For the text-containing cell, return its midpoint in (X, Y) coordinate format. 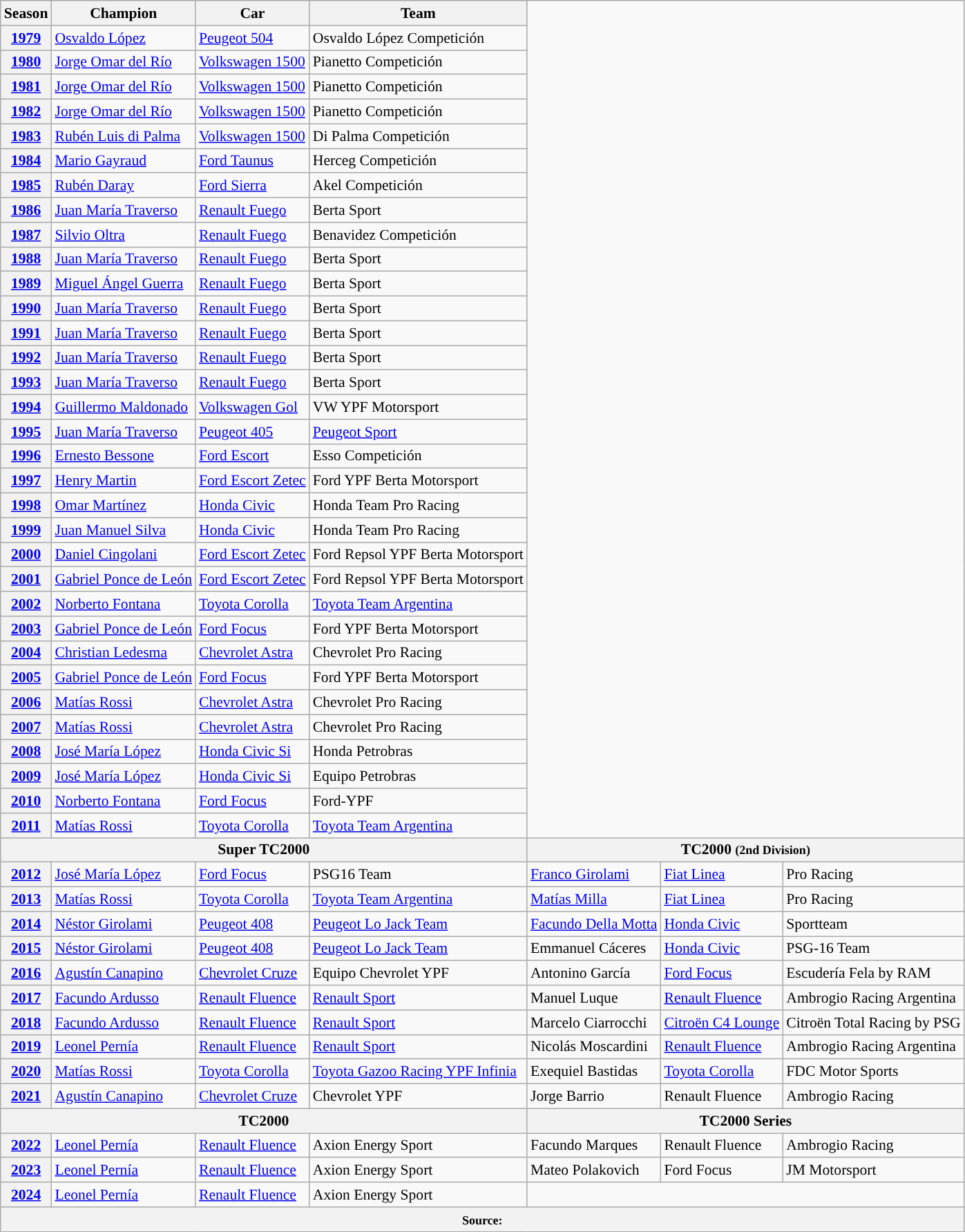
1984 (26, 161)
Sportteam (873, 924)
Miguel Ángel Guerra (123, 284)
Super TC2000 (264, 850)
Citroën Total Racing by PSG (873, 1023)
Emmanuel Cáceres (594, 949)
1993 (26, 383)
2023 (26, 1171)
2024 (26, 1195)
Car (253, 13)
Mateo Polakovich (594, 1171)
2022 (26, 1146)
2008 (26, 752)
2017 (26, 998)
Champion (123, 13)
2021 (26, 1097)
Omar Martínez (123, 506)
1983 (26, 136)
2004 (26, 653)
Rubén Daray (123, 186)
2007 (26, 727)
2002 (26, 604)
1990 (26, 309)
Source: (482, 1220)
2015 (26, 949)
Peugeot 405 (253, 432)
1995 (26, 432)
Ford Sierra (253, 186)
Manuel Luque (594, 998)
1986 (26, 210)
Osvaldo López Competición (419, 38)
Peugeot Sport (419, 432)
Chevrolet YPF (419, 1097)
Marcelo Ciarrocchi (594, 1023)
Guillermo Maldonado (123, 407)
TC2000 (264, 1121)
Christian Ledesma (123, 653)
Rubén Luis di Palma (123, 136)
Nicolás Moscardini (594, 1047)
TC2000 (2nd Division) (746, 850)
1996 (26, 456)
Esso Competición (419, 456)
PSG-16 Team (873, 949)
Citroën C4 Lounge (721, 1023)
1991 (26, 333)
1985 (26, 186)
Escudería Fela by RAM (873, 974)
Akel Competición (419, 186)
1982 (26, 112)
Team (419, 13)
Ernesto Bessone (123, 456)
Facundo Marques (594, 1146)
Henry Martin (123, 481)
1980 (26, 62)
1988 (26, 259)
Juan Manuel Silva (123, 530)
Ford-YPF (419, 801)
2006 (26, 703)
Matías Milla (594, 900)
2020 (26, 1072)
Peugeot 504 (253, 38)
Di Palma Competición (419, 136)
2012 (26, 875)
1998 (26, 506)
2005 (26, 678)
Antonino García (594, 974)
Facundo Della Motta (594, 924)
2001 (26, 580)
Honda Petrobras (419, 752)
FDC Motor Sports (873, 1072)
2013 (26, 900)
Exequiel Bastidas (594, 1072)
2009 (26, 777)
Ford Escort (253, 456)
Equipo Chevrolet YPF (419, 974)
1979 (26, 38)
Toyota Gazoo Racing YPF Infinia (419, 1072)
1992 (26, 358)
Silvio Oltra (123, 235)
2018 (26, 1023)
Equipo Petrobras (419, 777)
Season (26, 13)
Herceg Competición (419, 161)
2010 (26, 801)
2016 (26, 974)
Jorge Barrio (594, 1097)
2011 (26, 826)
Franco Girolami (594, 875)
1981 (26, 87)
Mario Gayraud (123, 161)
JM Motorsport (873, 1171)
TC2000 Series (746, 1121)
1987 (26, 235)
VW YPF Motorsport (419, 407)
2003 (26, 629)
PSG16 Team (419, 875)
1997 (26, 481)
Ford Taunus (253, 161)
Daniel Cingolani (123, 555)
1994 (26, 407)
2014 (26, 924)
Benavidez Competición (419, 235)
1999 (26, 530)
Osvaldo López (123, 38)
Volkswagen Gol (253, 407)
2019 (26, 1047)
2000 (26, 555)
1989 (26, 284)
